Provide the [X, Y] coordinate of the cell's center where the given text is located.  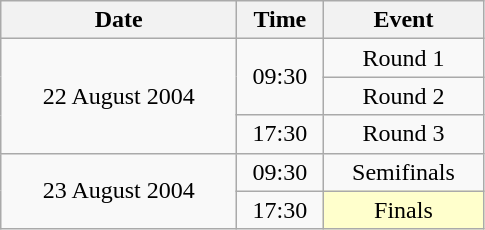
23 August 2004 [119, 191]
22 August 2004 [119, 96]
Round 3 [404, 134]
Event [404, 20]
Finals [404, 210]
Round 1 [404, 58]
Semifinals [404, 172]
Round 2 [404, 96]
Date [119, 20]
Time [280, 20]
